Identify which cell holds the provided text, then report its [X, Y] central coordinate. 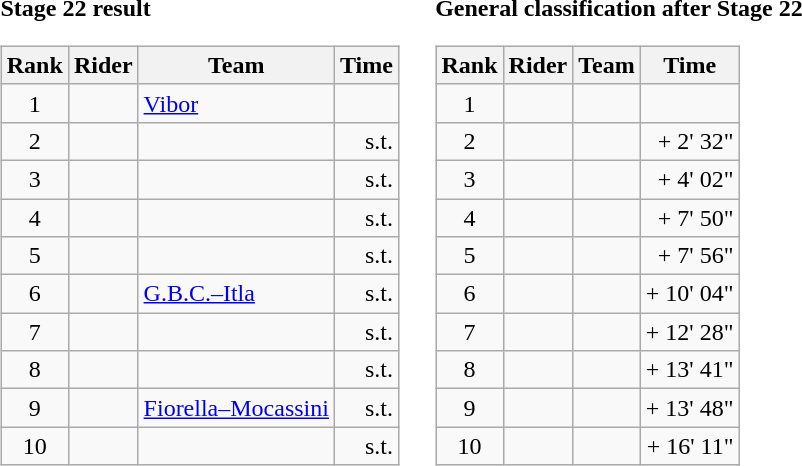
G.B.C.–Itla [236, 294]
Fiorella–Mocassini [236, 408]
Vibor [236, 103]
+ 10' 04" [690, 294]
+ 13' 41" [690, 370]
+ 12' 28" [690, 332]
+ 4' 02" [690, 179]
+ 2' 32" [690, 141]
+ 7' 56" [690, 256]
+ 16' 11" [690, 446]
+ 7' 50" [690, 217]
+ 13' 48" [690, 408]
